Search for the cell housing the specified text and yield its [X, Y] center coordinate. 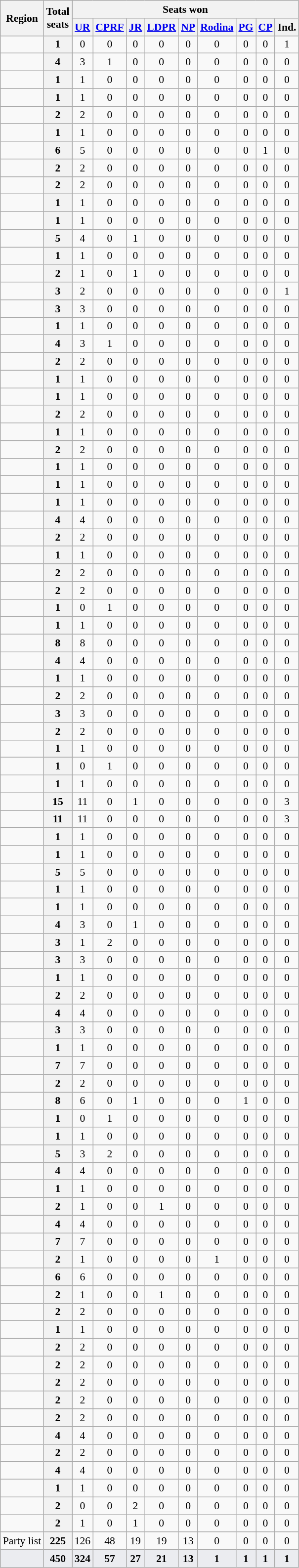
48 [110, 1541]
UR [83, 27]
LDPR [161, 27]
27 [135, 1559]
Totalseats [57, 18]
450 [57, 1559]
CP [266, 27]
15 [57, 802]
126 [83, 1541]
57 [110, 1559]
Party list [22, 1541]
225 [57, 1541]
21 [161, 1559]
324 [83, 1559]
JR [135, 27]
Ind. [287, 27]
PG [246, 27]
Region [22, 18]
Rodina [216, 27]
NP [188, 27]
Seats won [186, 9]
CPRF [110, 27]
